Identify which cell holds the provided text, then report its [x, y] central coordinate. 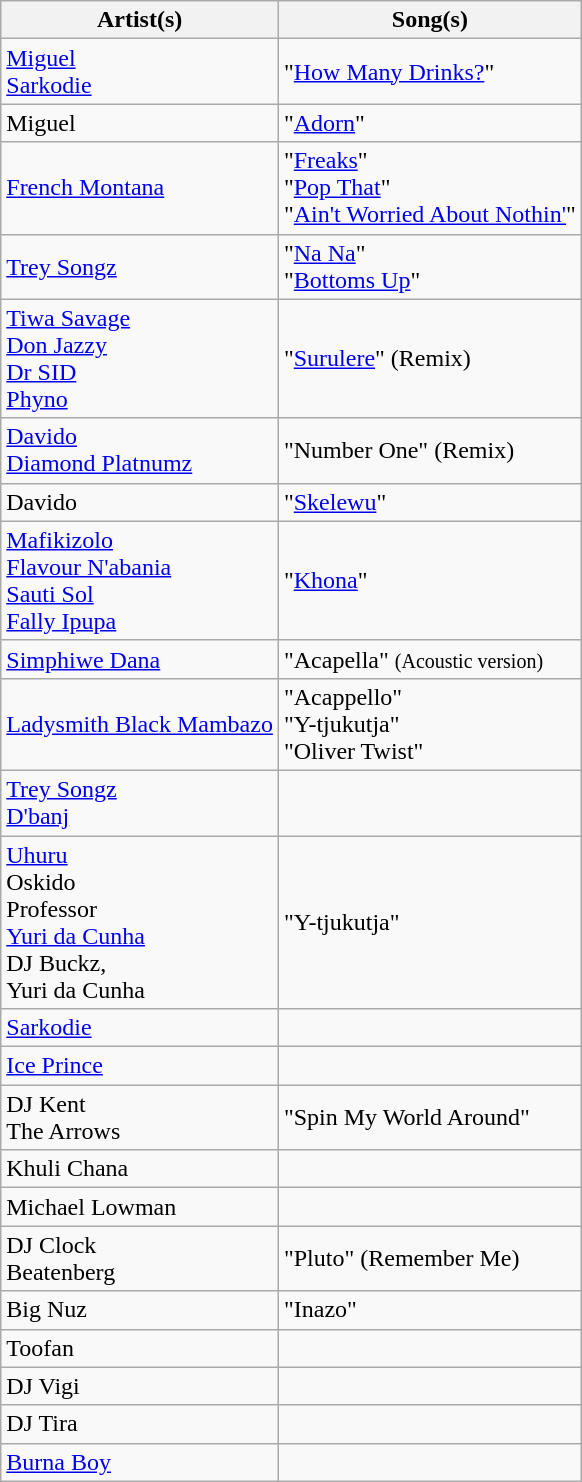
Ice Prince [140, 1066]
Song(s) [430, 20]
"Y-tjukutja" [430, 922]
Ladysmith Black Mambazo [140, 724]
Tiwa Savage Don Jazzy Dr SID Phyno [140, 358]
"Khona" [430, 580]
MiguelSarkodie [140, 72]
Khuli Chana [140, 1169]
Uhuru Oskido Professor Yuri da Cunha DJ Buckz, Yuri da Cunha [140, 922]
Trey Songz [140, 266]
"Number One" (Remix) [430, 450]
"Pluto" (Remember Me) [430, 1258]
Toofan [140, 1348]
Big Nuz [140, 1310]
"Skelewu" [430, 502]
Trey Songz D'banj [140, 802]
"Spin My World Around" [430, 1118]
Sarkodie [140, 1028]
Mafikizolo Flavour N'abania Sauti Sol Fally Ipupa [140, 580]
Michael Lowman [140, 1207]
DJ Vigi [140, 1386]
"Na Na" "Bottoms Up" [430, 266]
"Freaks" "Pop That" "Ain't Worried About Nothin'" [430, 188]
"How Many Drinks?" [430, 72]
Miguel [140, 123]
Davido [140, 502]
Simphiwe Dana [140, 659]
DJ Clock Beatenberg [140, 1258]
French Montana [140, 188]
Burna Boy [140, 1462]
DJ Tira [140, 1424]
DJ Kent The Arrows [140, 1118]
"Adorn" [430, 123]
"Inazo" [430, 1310]
"Acappello" "Y-tjukutja" "Oliver Twist" [430, 724]
Artist(s) [140, 20]
Davido Diamond Platnumz [140, 450]
"Acapella" (Acoustic version) [430, 659]
"Surulere" (Remix) [430, 358]
